For the text-containing cell, return its midpoint in (x, y) coordinate format. 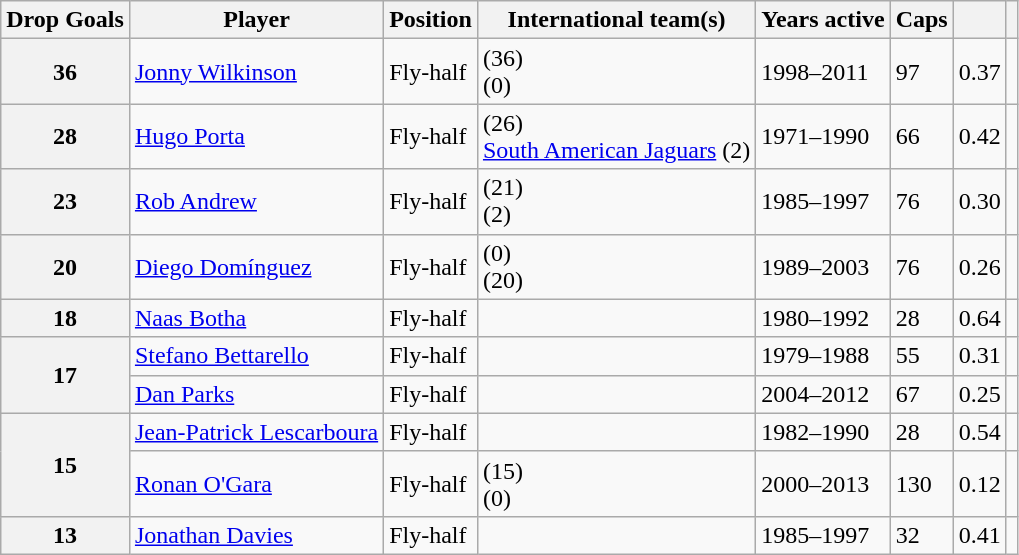
23 (66, 202)
1971–1990 (823, 136)
97 (922, 72)
18 (66, 318)
Ronan O'Gara (256, 484)
1980–1992 (823, 318)
1989–2003 (823, 266)
Jonny Wilkinson (256, 72)
Jonathan Davies (256, 535)
0.42 (980, 136)
Caps (922, 20)
2004–2012 (823, 394)
Stefano Bettarello (256, 356)
Diego Domínguez (256, 266)
0.31 (980, 356)
0.54 (980, 432)
1979–1988 (823, 356)
(36) (0) (616, 72)
Years active (823, 20)
(0) (20) (616, 266)
0.64 (980, 318)
International team(s) (616, 20)
Hugo Porta (256, 136)
0.30 (980, 202)
Naas Botha (256, 318)
55 (922, 356)
Rob Andrew (256, 202)
0.37 (980, 72)
(21) (2) (616, 202)
1998–2011 (823, 72)
Drop Goals (66, 20)
67 (922, 394)
Dan Parks (256, 394)
130 (922, 484)
2000–2013 (823, 484)
(26) South American Jaguars (2) (616, 136)
0.25 (980, 394)
17 (66, 375)
66 (922, 136)
36 (66, 72)
0.41 (980, 535)
32 (922, 535)
Jean-Patrick Lescarboura (256, 432)
Player (256, 20)
20 (66, 266)
15 (66, 464)
13 (66, 535)
(15) (0) (616, 484)
0.12 (980, 484)
0.26 (980, 266)
Position (431, 20)
1982–1990 (823, 432)
